From the cell containing the given text, extract its center point as [x, y] coordinate. 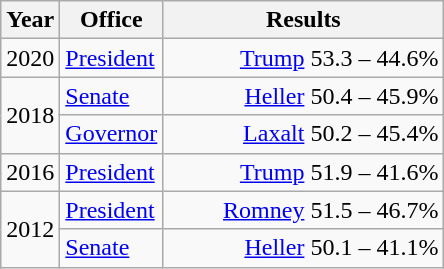
Results [304, 20]
2018 [30, 115]
Heller 50.4 – 45.9% [304, 96]
Romney 51.5 – 46.7% [304, 210]
Office [112, 20]
Trump 51.9 – 41.6% [304, 172]
Laxalt 50.2 – 45.4% [304, 134]
Heller 50.1 – 41.1% [304, 248]
Trump 53.3 – 44.6% [304, 58]
Governor [112, 134]
Year [30, 20]
2016 [30, 172]
2012 [30, 229]
2020 [30, 58]
